Scan for the cell matching the given text and deliver its [X, Y] coordinate at center. 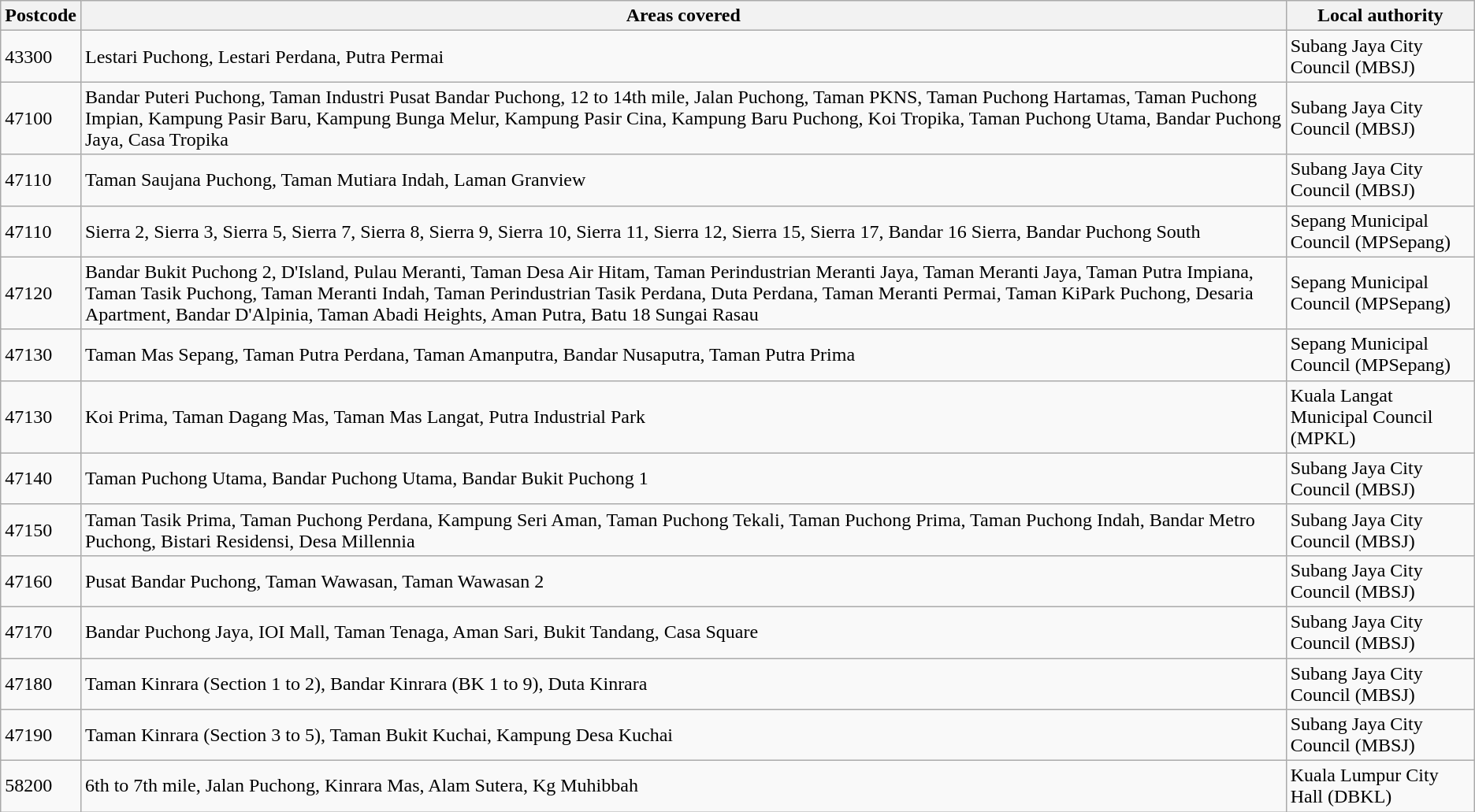
47150 [41, 529]
Lestari Puchong, Lestari Perdana, Putra Permai [683, 57]
47120 [41, 293]
Areas covered [683, 16]
Koi Prima, Taman Dagang Mas, Taman Mas Langat, Putra Industrial Park [683, 417]
Taman Saujana Puchong, Taman Mutiara Indah, Laman Granview [683, 180]
47190 [41, 736]
Taman Puchong Utama, Bandar Puchong Utama, Bandar Bukit Puchong 1 [683, 479]
43300 [41, 57]
Postcode [41, 16]
47170 [41, 632]
Taman Kinrara (Section 1 to 2), Bandar Kinrara (BK 1 to 9), Duta Kinrara [683, 684]
Kuala Langat Municipal Council (MPKL) [1380, 417]
Bandar Puchong Jaya, IOI Mall, Taman Tenaga, Aman Sari, Bukit Tandang, Casa Square [683, 632]
47140 [41, 479]
6th to 7th mile, Jalan Puchong, Kinrara Mas, Alam Sutera, Kg Muhibbah [683, 786]
47100 [41, 118]
Pusat Bandar Puchong, Taman Wawasan, Taman Wawasan 2 [683, 581]
47180 [41, 684]
Taman Mas Sepang, Taman Putra Perdana, Taman Amanputra, Bandar Nusaputra, Taman Putra Prima [683, 354]
47160 [41, 581]
Local authority [1380, 16]
Kuala Lumpur City Hall (DBKL) [1380, 786]
58200 [41, 786]
Taman Kinrara (Section 3 to 5), Taman Bukit Kuchai, Kampung Desa Kuchai [683, 736]
